From the cell containing the given text, extract its center point as (X, Y) coordinate. 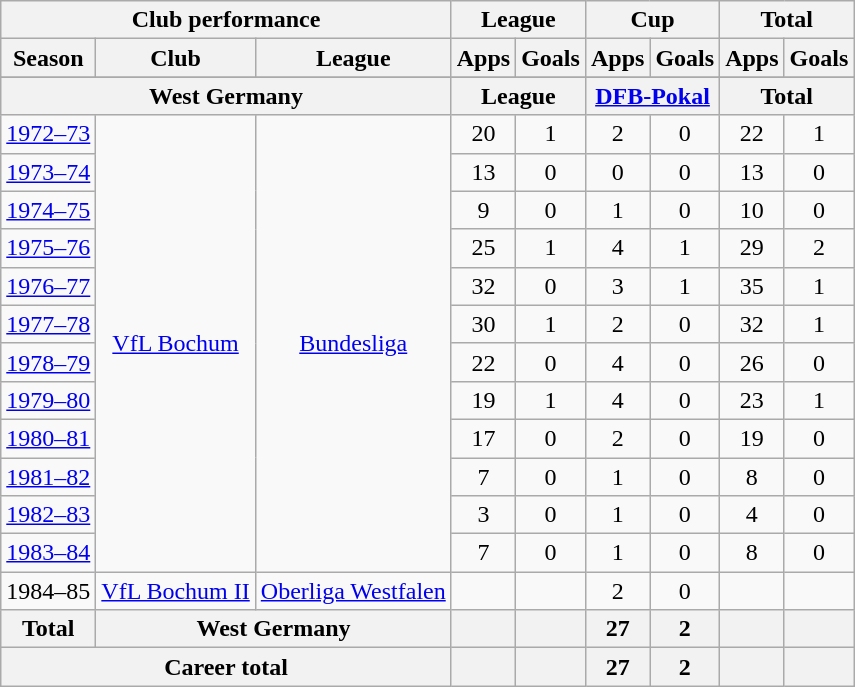
29 (752, 248)
1978–79 (48, 362)
1975–76 (48, 248)
20 (483, 134)
35 (752, 286)
Oberliga Westfalen (353, 591)
Bundesliga (353, 344)
23 (752, 400)
Club performance (226, 20)
1982–83 (48, 515)
Club (176, 58)
10 (752, 210)
1974–75 (48, 210)
DFB-Pokal (652, 96)
1976–77 (48, 286)
30 (483, 324)
1973–74 (48, 172)
26 (752, 362)
9 (483, 210)
1981–82 (48, 477)
Cup (652, 20)
1979–80 (48, 400)
1972–73 (48, 134)
VfL Bochum (176, 344)
17 (483, 438)
1980–81 (48, 438)
VfL Bochum II (176, 591)
Career total (226, 667)
Season (48, 58)
25 (483, 248)
1984–85 (48, 591)
1983–84 (48, 553)
1977–78 (48, 324)
